Return (X, Y) of the center of cell containing provided text 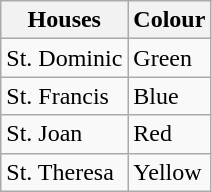
Yellow (170, 172)
St. Dominic (64, 58)
Red (170, 134)
St. Theresa (64, 172)
Blue (170, 96)
Green (170, 58)
Houses (64, 20)
St. Francis (64, 96)
Colour (170, 20)
St. Joan (64, 134)
